Return [X, Y] of the center of cell containing provided text 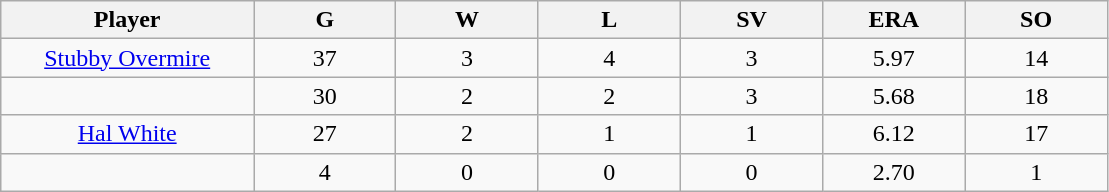
Stubby Overmire [128, 58]
27 [325, 134]
6.12 [894, 134]
G [325, 20]
Player [128, 20]
30 [325, 96]
SO [1036, 20]
2.70 [894, 172]
ERA [894, 20]
17 [1036, 134]
18 [1036, 96]
14 [1036, 58]
5.97 [894, 58]
SV [751, 20]
Hal White [128, 134]
5.68 [894, 96]
L [609, 20]
W [467, 20]
37 [325, 58]
